Extract the [X, Y] coordinate from the center of the cell holding the provided text.  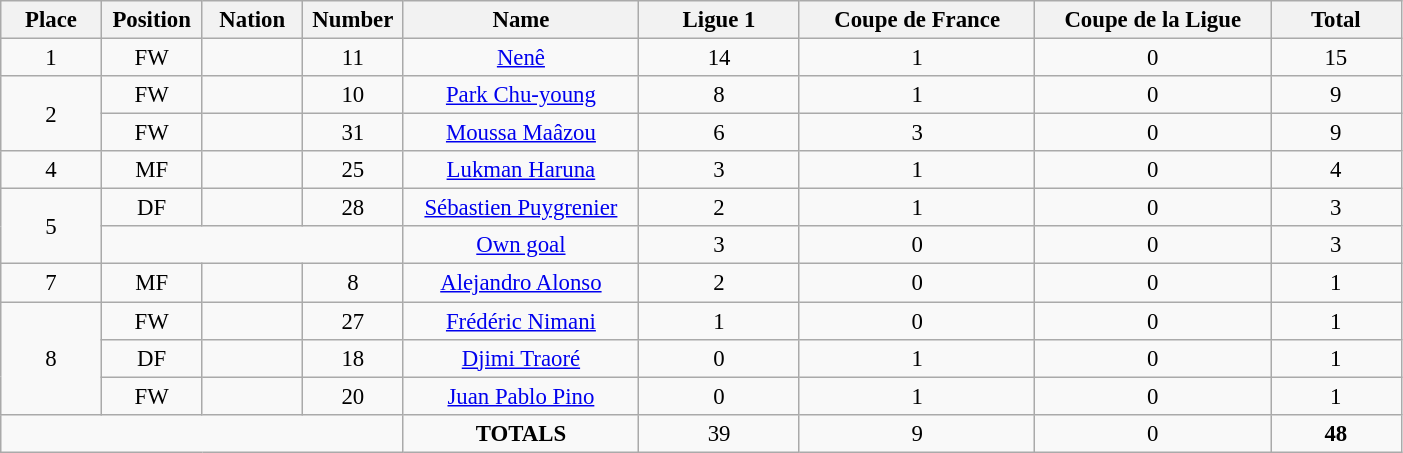
10 [354, 95]
Place [52, 20]
Ligue 1 [720, 20]
15 [1336, 58]
11 [354, 58]
39 [720, 433]
Nation [252, 20]
20 [354, 396]
Lukman Haruna [521, 170]
Alejandro Alonso [521, 283]
6 [720, 133]
7 [52, 283]
Position [152, 20]
Own goal [521, 245]
Name [521, 20]
Number [354, 20]
Sébastien Puygrenier [521, 208]
TOTALS [521, 433]
Park Chu-young [521, 95]
Coupe de France [917, 20]
Moussa Maâzou [521, 133]
18 [354, 358]
27 [354, 321]
14 [720, 58]
Coupe de la Ligue [1153, 20]
Juan Pablo Pino [521, 396]
Djimi Traoré [521, 358]
48 [1336, 433]
28 [354, 208]
Frédéric Nimani [521, 321]
Nenê [521, 58]
5 [52, 226]
31 [354, 133]
25 [354, 170]
Total [1336, 20]
